Locate the cell with the specified text and output its (X, Y) center coordinate. 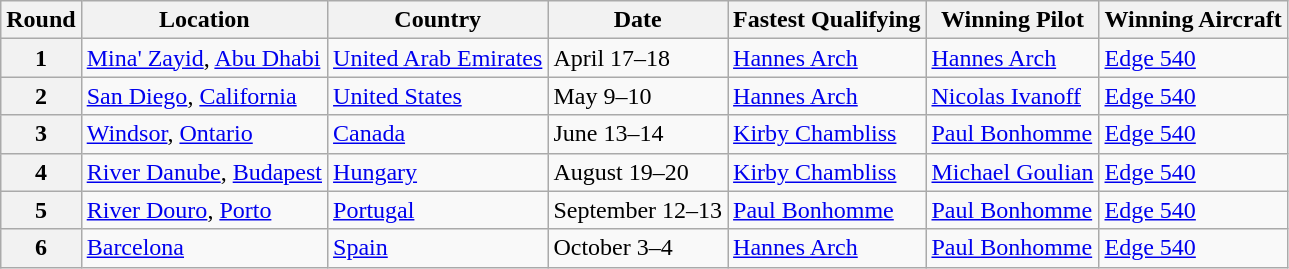
5 (41, 210)
Hungary (438, 172)
Winning Aircraft (1193, 20)
2 (41, 96)
3 (41, 134)
Canada (438, 134)
6 (41, 248)
Round (41, 20)
1 (41, 58)
Country (438, 20)
United Arab Emirates (438, 58)
River Douro, Porto (204, 210)
Barcelona (204, 248)
August 19–20 (638, 172)
Date (638, 20)
Spain (438, 248)
Winning Pilot (1012, 20)
4 (41, 172)
River Danube, Budapest (204, 172)
Location (204, 20)
June 13–14 (638, 134)
May 9–10 (638, 96)
San Diego, California (204, 96)
Portugal (438, 210)
Mina' Zayid, Abu Dhabi (204, 58)
Nicolas Ivanoff (1012, 96)
Windsor, Ontario (204, 134)
October 3–4 (638, 248)
Fastest Qualifying (827, 20)
September 12–13 (638, 210)
Michael Goulian (1012, 172)
United States (438, 96)
April 17–18 (638, 58)
